For the text-containing cell, return its midpoint in [X, Y] coordinate format. 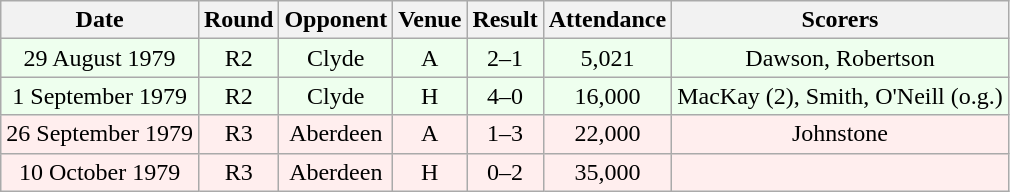
Opponent [336, 20]
Date [100, 20]
Round [238, 20]
0–2 [505, 172]
1–3 [505, 134]
26 September 1979 [100, 134]
29 August 1979 [100, 58]
1 September 1979 [100, 96]
Scorers [840, 20]
Attendance [607, 20]
Result [505, 20]
16,000 [607, 96]
5,021 [607, 58]
35,000 [607, 172]
Johnstone [840, 134]
Dawson, Robertson [840, 58]
Venue [430, 20]
22,000 [607, 134]
MacKay (2), Smith, O'Neill (o.g.) [840, 96]
10 October 1979 [100, 172]
2–1 [505, 58]
4–0 [505, 96]
